Extract the [x, y] coordinate from the center of the cell holding the provided text.  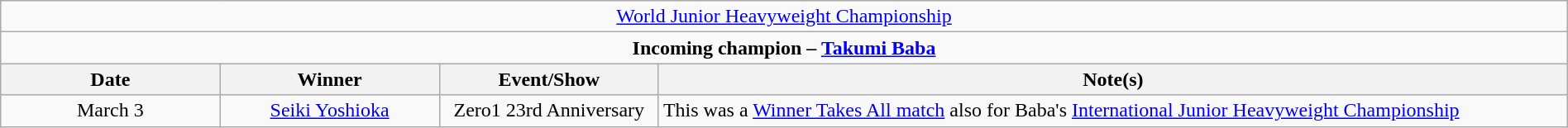
Incoming champion – Takumi Baba [784, 48]
Winner [329, 79]
Event/Show [549, 79]
Zero1 23rd Anniversary [549, 111]
Date [111, 79]
This was a Winner Takes All match also for Baba's International Junior Heavyweight Championship [1113, 111]
Seiki Yoshioka [329, 111]
March 3 [111, 111]
Note(s) [1113, 79]
World Junior Heavyweight Championship [784, 17]
